Scan for the cell matching the given text and deliver its [X, Y] coordinate at center. 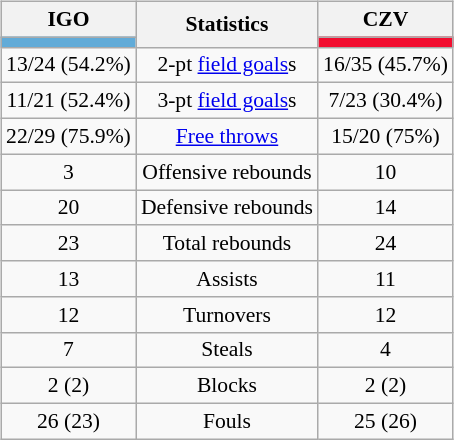
7 [68, 350]
3-pt field goalss [227, 101]
Total rebounds [227, 243]
IGO [68, 19]
Statistics [227, 24]
4 [386, 350]
23 [68, 243]
24 [386, 243]
15/20 (75%) [386, 136]
CZV [386, 19]
Defensive rebounds [227, 208]
13/24 (54.2%) [68, 65]
25 (26) [386, 421]
26 (23) [68, 421]
20 [68, 208]
22/29 (75.9%) [68, 136]
2-pt field goalss [227, 65]
10 [386, 172]
7/23 (30.4%) [386, 101]
Assists [227, 279]
3 [68, 172]
14 [386, 208]
11/21 (52.4%) [68, 101]
11 [386, 279]
Turnovers [227, 314]
Blocks [227, 386]
Free throws [227, 136]
13 [68, 279]
16/35 (45.7%) [386, 65]
Fouls [227, 421]
Offensive rebounds [227, 172]
Steals [227, 350]
